Output the [X, Y] coordinate of the center of the cell containing the given text.  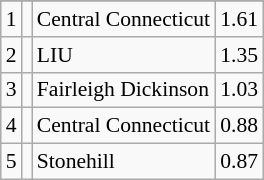
4 [12, 126]
Fairleigh Dickinson [124, 90]
1.35 [239, 55]
LIU [124, 55]
2 [12, 55]
Stonehill [124, 162]
1.03 [239, 90]
0.87 [239, 162]
1.61 [239, 19]
3 [12, 90]
1 [12, 19]
5 [12, 162]
0.88 [239, 126]
